Scan for the cell matching the given text and deliver its [X, Y] coordinate at center. 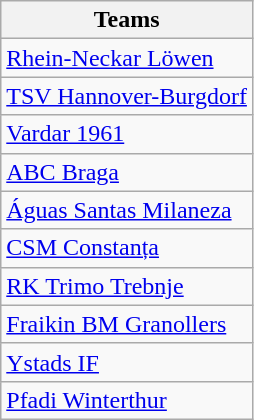
Pfadi Winterthur [127, 400]
Fraikin BM Granollers [127, 324]
Ystads IF [127, 362]
ABC Braga [127, 172]
Rhein-Neckar Löwen [127, 58]
TSV Hannover-Burgdorf [127, 96]
Águas Santas Milaneza [127, 210]
CSM Constanța [127, 248]
Vardar 1961 [127, 134]
Teams [127, 20]
RK Trimo Trebnje [127, 286]
